Scan for the cell matching the given text and deliver its (x, y) coordinate at center. 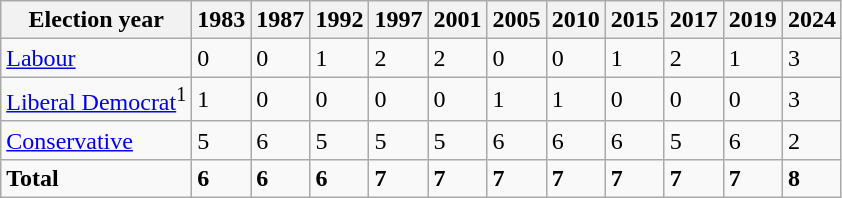
2019 (752, 20)
Total (96, 178)
2001 (458, 20)
Labour (96, 58)
Liberal Democrat1 (96, 100)
1987 (280, 20)
2024 (812, 20)
1997 (398, 20)
Conservative (96, 140)
Election year (96, 20)
2015 (634, 20)
1983 (222, 20)
2017 (694, 20)
1992 (340, 20)
2010 (576, 20)
8 (812, 178)
2005 (516, 20)
